From the cell containing the given text, extract its center point as [X, Y] coordinate. 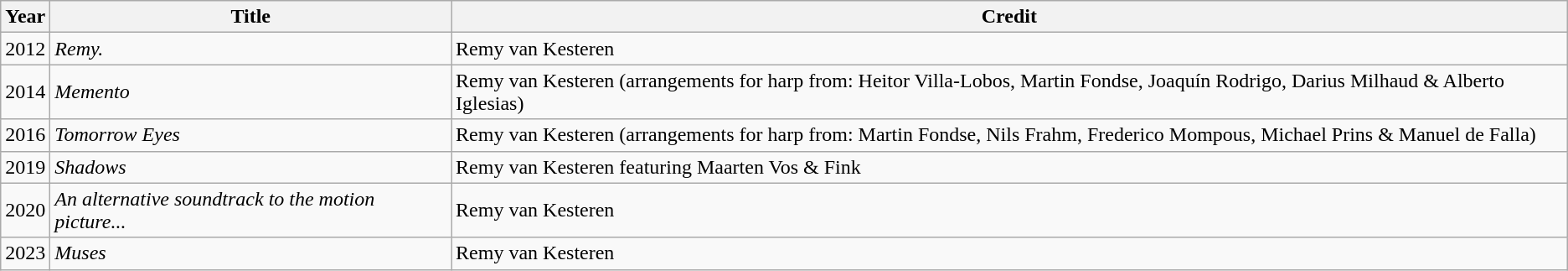
2016 [25, 135]
2023 [25, 253]
2012 [25, 49]
2019 [25, 167]
Year [25, 17]
Credit [1010, 17]
Memento [251, 92]
An alternative soundtrack to the motion picture... [251, 210]
Tomorrow Eyes [251, 135]
Remy van Kesteren featuring Maarten Vos & Fink [1010, 167]
2014 [25, 92]
Title [251, 17]
Muses [251, 253]
Remy van Kesteren (arrangements for harp from: Heitor Villa-Lobos, Martin Fondse, Joaquín Rodrigo, Darius Milhaud & Alberto Iglesias) [1010, 92]
2020 [25, 210]
Remy van Kesteren (arrangements for harp from: Martin Fondse, Nils Frahm, Frederico Mompous, Michael Prins & Manuel de Falla) [1010, 135]
Shadows [251, 167]
Remy. [251, 49]
